Return [x, y] of the center of cell containing provided text 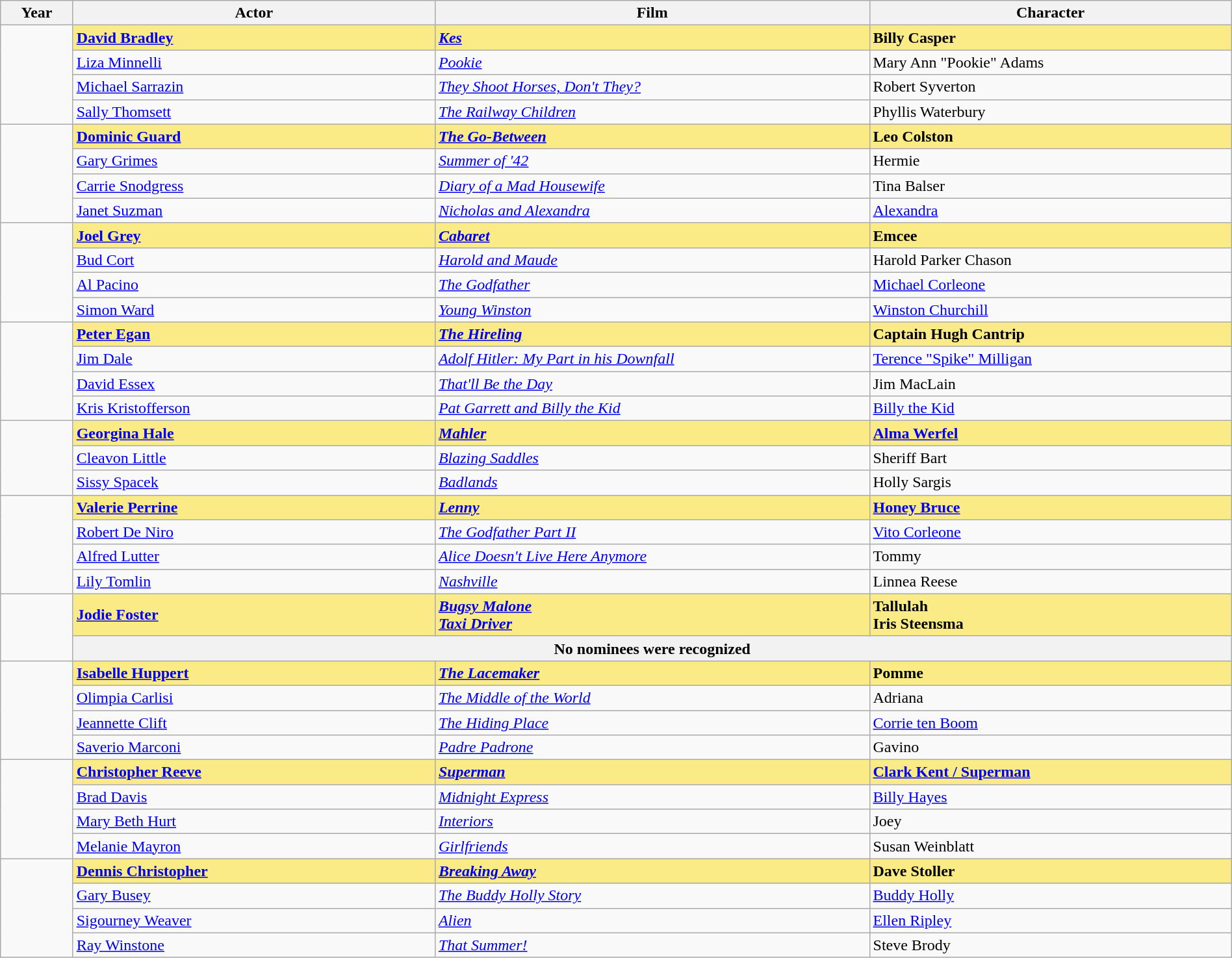
Year [36, 13]
Valerie Perrine [253, 507]
Breaking Away [652, 871]
That'll Be the Day [652, 384]
Winston Churchill [1050, 310]
Blazing Saddles [652, 458]
Tommy [1050, 557]
Superman [652, 772]
The Godfather Part II [652, 532]
Summer of '42 [652, 161]
Leo Colston [1050, 136]
Gavino [1050, 748]
Cabaret [652, 235]
Gary Grimes [253, 161]
Dominic Guard [253, 136]
Lenny [652, 507]
Dennis Christopher [253, 871]
Padre Padrone [652, 748]
Terence "Spike" Milligan [1050, 359]
Young Winston [652, 310]
David Essex [253, 384]
The Hiding Place [652, 723]
Ray Winstone [253, 945]
The Lacemaker [652, 673]
Interiors [652, 822]
Mahler [652, 433]
Emcee [1050, 235]
Peter Egan [253, 334]
Lily Tomlin [253, 581]
Vito Corleone [1050, 532]
Alma Werfel [1050, 433]
Joel Grey [253, 235]
Billy the Kid [1050, 409]
Harold Parker Chason [1050, 260]
Sissy Spacek [253, 483]
Brad Davis [253, 797]
Alice Doesn't Live Here Anymore [652, 557]
Steve Brody [1050, 945]
Harold and Maude [652, 260]
Janet Suzman [253, 210]
They Shoot Horses, Don't They? [652, 87]
Christopher Reeve [253, 772]
Michael Sarrazin [253, 87]
Alfred Lutter [253, 557]
The Hireling [652, 334]
Jeannette Clift [253, 723]
Joey [1050, 822]
Sally Thomsett [253, 112]
Gary Busey [253, 896]
Pat Garrett and Billy the Kid [652, 409]
Olimpia Carlisi [253, 698]
Kris Kristofferson [253, 409]
The Buddy Holly Story [652, 896]
Jim MacLain [1050, 384]
Mary Beth Hurt [253, 822]
Phyllis Waterbury [1050, 112]
Cleavon Little [253, 458]
Georgina Hale [253, 433]
The Go-Between [652, 136]
Melanie Mayron [253, 846]
Carrie Snodgress [253, 186]
The Railway Children [652, 112]
Sigourney Weaver [253, 920]
Badlands [652, 483]
Tina Balser [1050, 186]
Buddy Holly [1050, 896]
Adolf Hitler: My Part in his Downfall [652, 359]
Jim Dale [253, 359]
Captain Hugh Cantrip [1050, 334]
Saverio Marconi [253, 748]
Liza Minnelli [253, 62]
Midnight Express [652, 797]
Corrie ten Boom [1050, 723]
Linnea Reese [1050, 581]
Girlfriends [652, 846]
Bugsy Malone Taxi Driver [652, 614]
Holly Sargis [1050, 483]
Robert De Niro [253, 532]
Simon Ward [253, 310]
Honey Bruce [1050, 507]
Jodie Foster [253, 614]
No nominees were recognized [652, 648]
Tallulah Iris Steensma [1050, 614]
Kes [652, 38]
David Bradley [253, 38]
Sheriff Bart [1050, 458]
Film [652, 13]
The Godfather [652, 284]
Billy Hayes [1050, 797]
Actor [253, 13]
Nashville [652, 581]
Adriana [1050, 698]
Ellen Ripley [1050, 920]
Alexandra [1050, 210]
Pookie [652, 62]
Hermie [1050, 161]
Al Pacino [253, 284]
Michael Corleone [1050, 284]
Bud Cort [253, 260]
Nicholas and Alexandra [652, 210]
Robert Syverton [1050, 87]
Diary of a Mad Housewife [652, 186]
Pomme [1050, 673]
Mary Ann "Pookie" Adams [1050, 62]
Alien [652, 920]
Susan Weinblatt [1050, 846]
Isabelle Huppert [253, 673]
Character [1050, 13]
Dave Stoller [1050, 871]
Clark Kent / Superman [1050, 772]
That Summer! [652, 945]
The Middle of the World [652, 698]
Billy Casper [1050, 38]
